Extract the [X, Y] coordinate from the center of the cell holding the provided text.  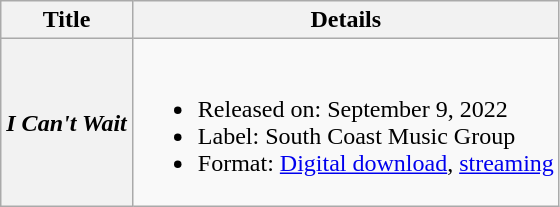
I Can't Wait [67, 122]
Title [67, 20]
Details [346, 20]
Released on: September 9, 2022Label: South Coast Music GroupFormat: Digital download, streaming [346, 122]
